Detect which cell encompasses the target text, then output its (x, y) center coordinate. 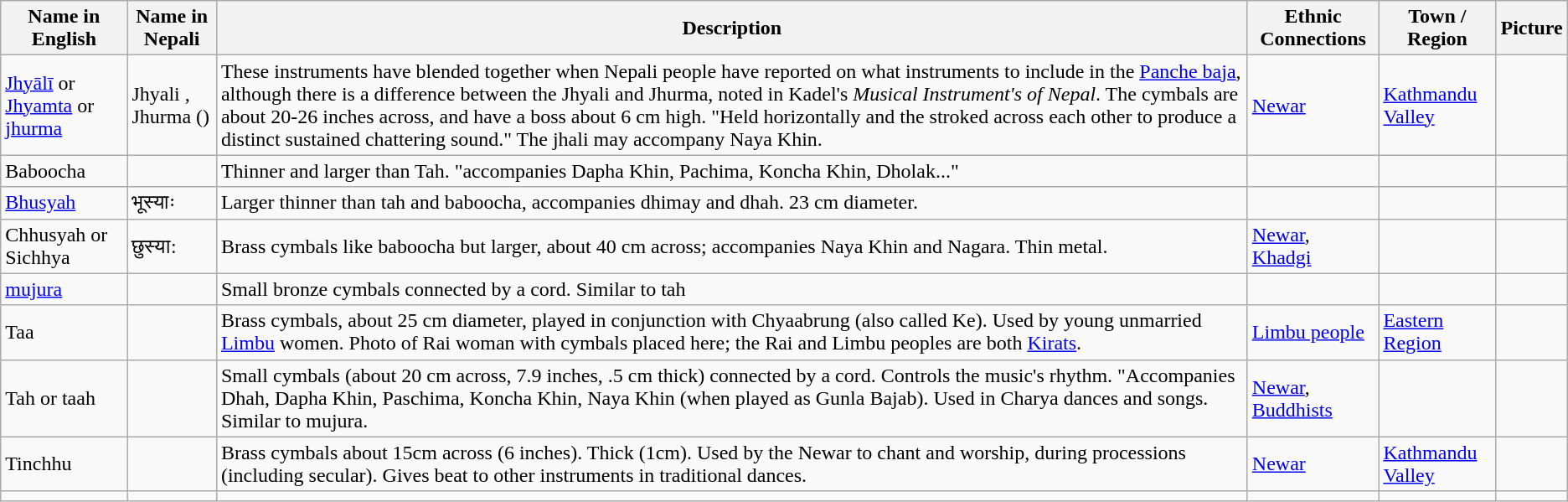
Bhusyah (64, 203)
Tinchhu (64, 464)
Name in English (64, 28)
Eastern Region (1437, 332)
Newar, Khadgi (1313, 246)
Name in Nepali (172, 28)
Chhusyah or Sichhya (64, 246)
Picture (1531, 28)
Taa (64, 332)
Tah or taah (64, 398)
Jhyali , Jhurma () (172, 106)
Brass cymbals like baboocha but larger, about 40 cm across; accompanies Naya Khin and Nagara. Thin metal. (732, 246)
Baboocha (64, 171)
भूस्याः (172, 203)
Ethnic Connections (1313, 28)
Larger thinner than tah and baboocha, accompanies dhimay and dhah. 23 cm diameter. (732, 203)
Town / Region (1437, 28)
Jhyālī or Jhyamta or jhurma (64, 106)
Small bronze cymbals connected by a cord. Similar to tah (732, 289)
Description (732, 28)
Limbu people (1313, 332)
छुस्या: (172, 246)
Thinner and larger than Tah. "accompanies Dapha Khin, Pachima, Koncha Khin, Dholak..." (732, 171)
Newar, Buddhists (1313, 398)
mujura (64, 289)
